Provide the (x, y) coordinate of the cell's center where the given text is located.  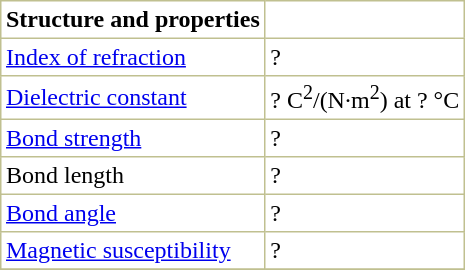
Bond strength (133, 139)
Structure and properties (133, 20)
Index of refraction (133, 57)
Bond angle (133, 214)
Magnetic susceptibility (133, 251)
Bond length (133, 176)
? C2/(N·m2) at ? °C (364, 98)
Dielectric constant (133, 98)
